Identify which cell holds the provided text, then report its [x, y] central coordinate. 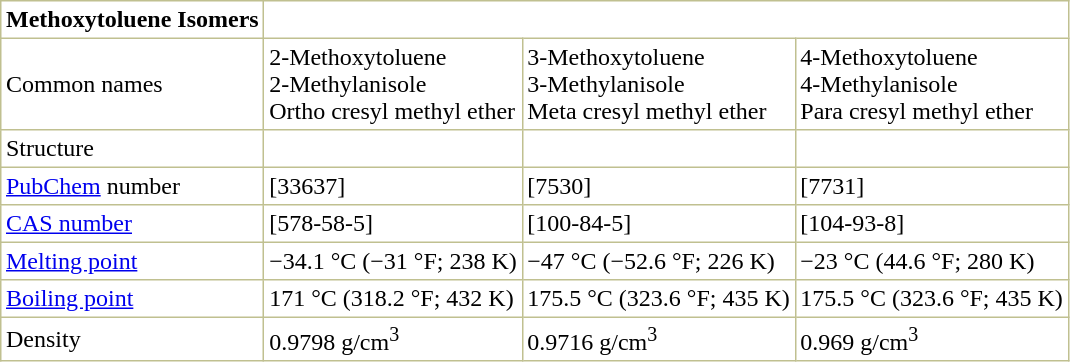
0.9798 g/cm3 [393, 339]
Structure [132, 149]
Melting point [132, 261]
0.9716 g/cm3 [658, 339]
[7731] [932, 186]
4-Methoxytoluene4-MethylanisolePara cresyl methyl ether [932, 84]
[33637] [393, 186]
3-Methoxytoluene3-MethylanisoleMeta cresyl methyl ether [658, 84]
Density [132, 339]
−23 °C (44.6 °F; 280 K) [932, 261]
PubChem number [132, 186]
Common names [132, 84]
Methoxytoluene Isomers [132, 20]
[104-93-8] [932, 224]
[7530] [658, 186]
−47 °C (−52.6 °F; 226 K) [658, 261]
Boiling point [132, 299]
[100-84-5] [658, 224]
0.969 g/cm3 [932, 339]
2-Methoxytoluene2-MethylanisoleOrtho cresyl methyl ether [393, 84]
CAS number [132, 224]
[578-58-5] [393, 224]
−34.1 °C (−31 °F; 238 K) [393, 261]
171 °C (318.2 °F; 432 K) [393, 299]
